Return the [x, y] coordinate for the center point of the cell that contains the specified text.  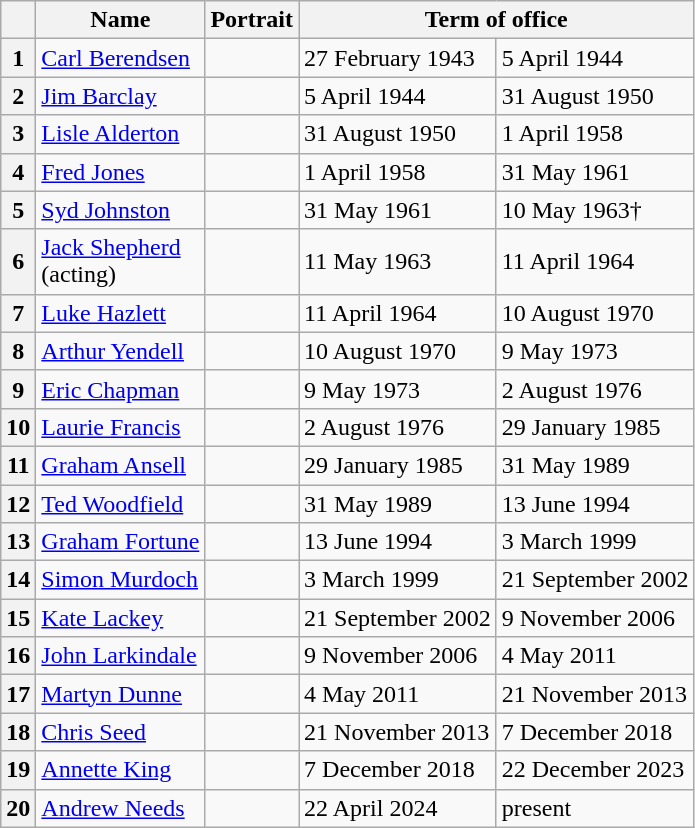
10 May 1963† [595, 210]
Simon Murdoch [120, 580]
2 [18, 96]
6 [18, 262]
12 [18, 503]
present [595, 808]
9 [18, 389]
Jack Shepherd(acting) [120, 262]
16 [18, 656]
20 [18, 808]
Name [120, 20]
10 [18, 427]
13 [18, 542]
11 May 1963 [398, 262]
27 February 1943 [398, 58]
Martyn Dunne [120, 694]
Fred Jones [120, 172]
Kate Lackey [120, 618]
1 [18, 58]
17 [18, 694]
Syd Johnston [120, 210]
Luke Hazlett [120, 313]
Ted Woodfield [120, 503]
7 [18, 313]
Arthur Yendell [120, 351]
18 [18, 732]
Laurie Francis [120, 427]
Lisle Alderton [120, 134]
Andrew Needs [120, 808]
Jim Barclay [120, 96]
3 [18, 134]
Graham Ansell [120, 465]
14 [18, 580]
Graham Fortune [120, 542]
22 December 2023 [595, 770]
11 [18, 465]
4 [18, 172]
Carl Berendsen [120, 58]
Portrait [252, 20]
Term of office [496, 20]
Eric Chapman [120, 389]
John Larkindale [120, 656]
15 [18, 618]
5 [18, 210]
8 [18, 351]
22 April 2024 [398, 808]
19 [18, 770]
Annette King [120, 770]
Chris Seed [120, 732]
